Output the (x, y) coordinate of the center of the cell containing the given text.  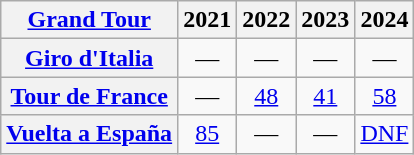
2023 (326, 20)
2022 (266, 20)
58 (384, 96)
2021 (208, 20)
Giro d'Italia (90, 58)
Grand Tour (90, 20)
DNF (384, 134)
Vuelta a España (90, 134)
48 (266, 96)
85 (208, 134)
2024 (384, 20)
41 (326, 96)
Tour de France (90, 96)
